Return the [x, y] coordinate for the center point of the cell that contains the specified text.  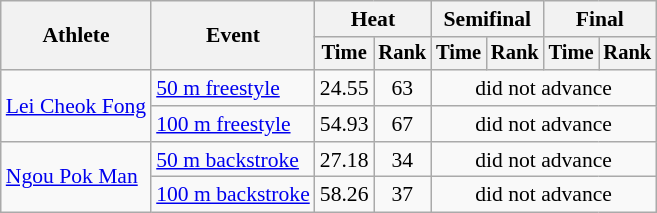
50 m freestyle [233, 88]
Heat [373, 19]
Lei Cheok Fong [76, 106]
34 [403, 160]
24.55 [344, 88]
Ngou Pok Man [76, 178]
27.18 [344, 160]
Semifinal [487, 19]
54.93 [344, 124]
100 m backstroke [233, 195]
50 m backstroke [233, 160]
Final [600, 19]
37 [403, 195]
Event [233, 36]
Athlete [76, 36]
58.26 [344, 195]
67 [403, 124]
63 [403, 88]
100 m freestyle [233, 124]
